Identify which cell holds the provided text, then report its [X, Y] central coordinate. 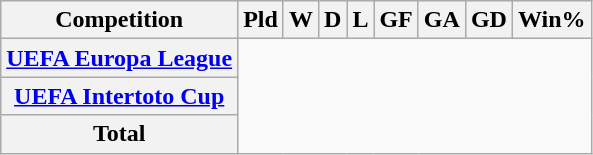
UEFA Intertoto Cup [120, 96]
GF [396, 20]
Competition [120, 20]
D [332, 20]
L [360, 20]
W [300, 20]
Pld [261, 20]
Win% [552, 20]
Total [120, 134]
UEFA Europa League [120, 58]
GD [488, 20]
GA [442, 20]
